Return (X, Y) of the center of cell containing provided text 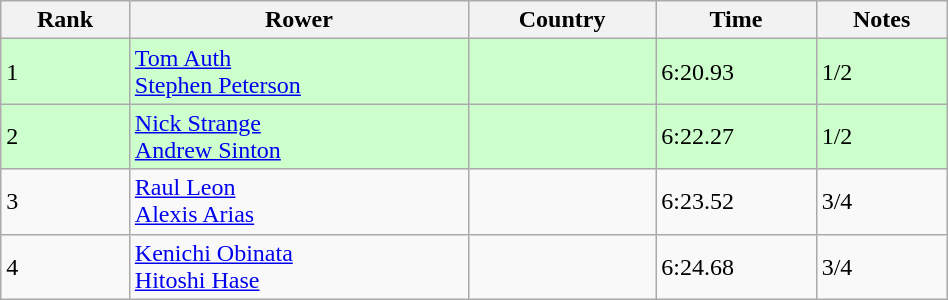
Nick Strange Andrew Sinton (298, 136)
1 (66, 72)
Rower (298, 20)
4 (66, 266)
Raul Leon Alexis Arias (298, 202)
6:24.68 (736, 266)
6:20.93 (736, 72)
Kenichi Obinata Hitoshi Hase (298, 266)
3 (66, 202)
Country (562, 20)
2 (66, 136)
Tom AuthStephen Peterson (298, 72)
Time (736, 20)
6:23.52 (736, 202)
Notes (882, 20)
Rank (66, 20)
6:22.27 (736, 136)
